Capture the cell that displays the provided text and extract its (X, Y) central coordinate. 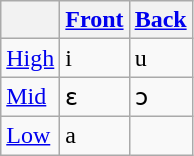
High (30, 58)
Back (160, 20)
ɔ (160, 97)
Mid (30, 97)
ɛ (94, 97)
i (94, 58)
a (94, 135)
Low (30, 135)
u (160, 58)
Front (94, 20)
